Identify which cell holds the provided text, then report its [x, y] central coordinate. 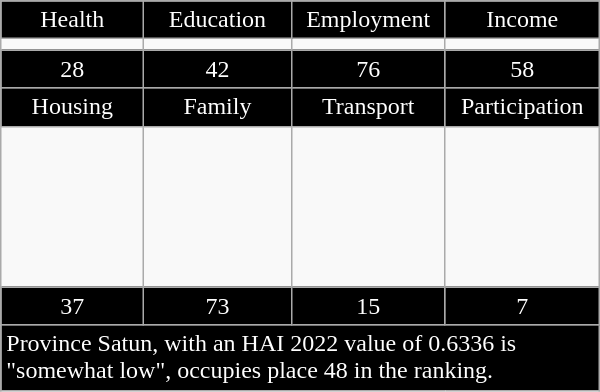
42 [218, 69]
Income [522, 20]
73 [218, 306]
Transport [368, 107]
37 [72, 306]
Participation [522, 107]
28 [72, 69]
Housing [72, 107]
Health [72, 20]
58 [522, 69]
7 [522, 306]
76 [368, 69]
Education [218, 20]
Employment [368, 20]
Province Satun, with an HAI 2022 value of 0.6336 is "somewhat low", occupies place 48 in the ranking. [300, 358]
15 [368, 306]
Family [218, 107]
